Find where the given text appears and provide that cell's center as [X, Y] coordinate. 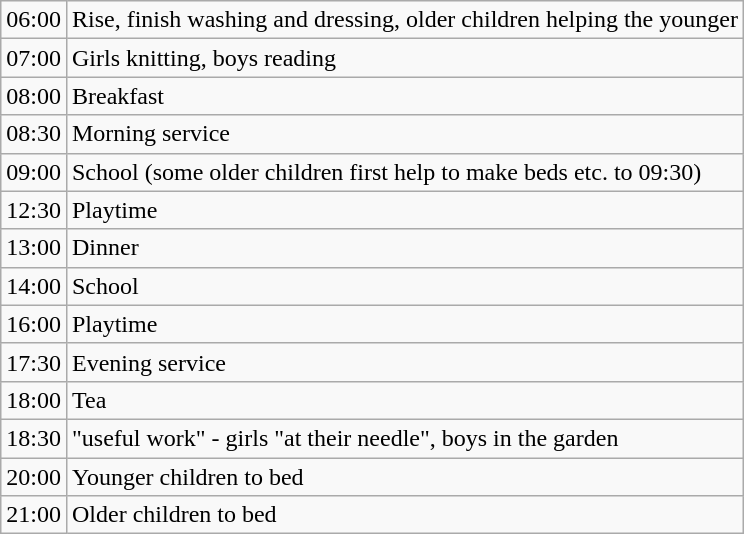
06:00 [34, 20]
08:30 [34, 134]
"useful work" - girls "at their needle", boys in the garden [404, 438]
Younger children to bed [404, 477]
Older children to bed [404, 515]
09:00 [34, 172]
13:00 [34, 248]
Evening service [404, 362]
Girls knitting, boys reading [404, 58]
18:00 [34, 400]
Morning service [404, 134]
Tea [404, 400]
16:00 [34, 324]
21:00 [34, 515]
Dinner [404, 248]
Breakfast [404, 96]
12:30 [34, 210]
14:00 [34, 286]
17:30 [34, 362]
07:00 [34, 58]
08:00 [34, 96]
18:30 [34, 438]
Rise, finish washing and dressing, older children helping the younger [404, 20]
School (some older children first help to make beds etc. to 09:30) [404, 172]
School [404, 286]
20:00 [34, 477]
